Capture the cell that displays the provided text and extract its (X, Y) central coordinate. 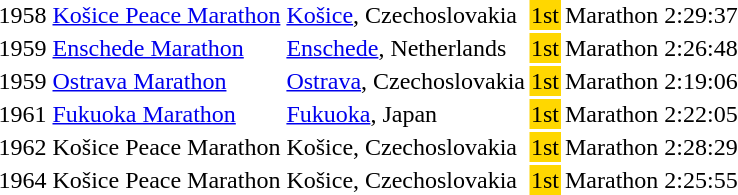
Ostrava Marathon (166, 81)
Ostrava, Czechoslovakia (406, 81)
Fukuoka, Japan (406, 114)
Enschede Marathon (166, 48)
Fukuoka Marathon (166, 114)
Enschede, Netherlands (406, 48)
